From the cell containing the given text, extract its center point as [X, Y] coordinate. 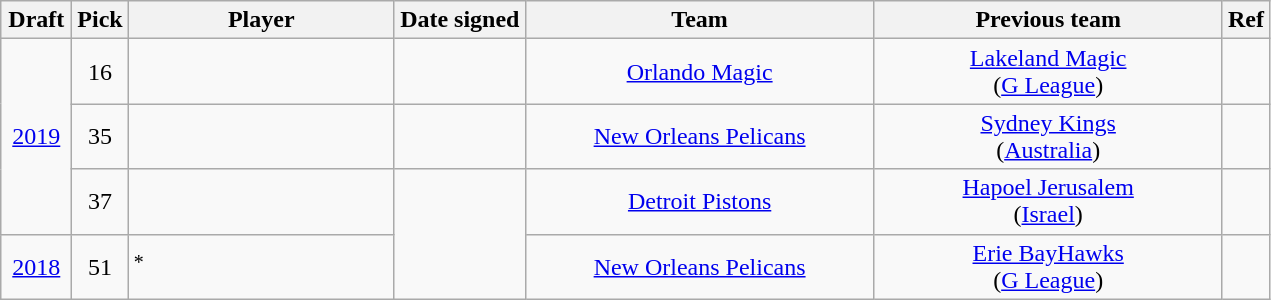
51 [100, 266]
Pick [100, 20]
35 [100, 136]
Date signed [460, 20]
Ref [1246, 20]
* [261, 266]
Sydney Kings(Australia) [1048, 136]
2019 [36, 136]
Hapoel Jerusalem(Israel) [1048, 202]
Erie BayHawks(G League) [1048, 266]
37 [100, 202]
Orlando Magic [700, 72]
Lakeland Magic(G League) [1048, 72]
Previous team [1048, 20]
Team [700, 20]
Draft [36, 20]
Detroit Pistons [700, 202]
Player [261, 20]
16 [100, 72]
2018 [36, 266]
